Provide the (x, y) coordinate of the cell's center where the given text is located.  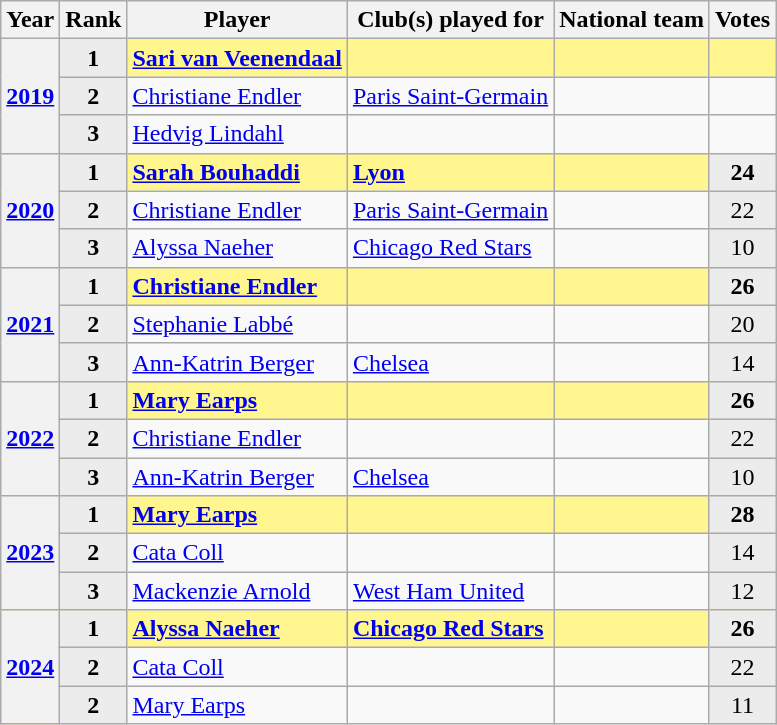
2021 (30, 324)
Club(s) played for (450, 20)
Lyon (450, 172)
Stephanie Labbé (237, 324)
Mackenzie Arnold (237, 591)
28 (742, 515)
Rank (94, 20)
2023 (30, 553)
Player (237, 20)
National team (632, 20)
Sari van Veenendaal (237, 58)
2020 (30, 210)
West Ham United (450, 591)
12 (742, 591)
Votes (742, 20)
24 (742, 172)
Hedvig Lindahl (237, 134)
11 (742, 705)
2022 (30, 438)
Year (30, 20)
2019 (30, 96)
20 (742, 324)
2024 (30, 667)
Sarah Bouhaddi (237, 172)
